Provide the [X, Y] coordinate of the cell's center where the given text is located.  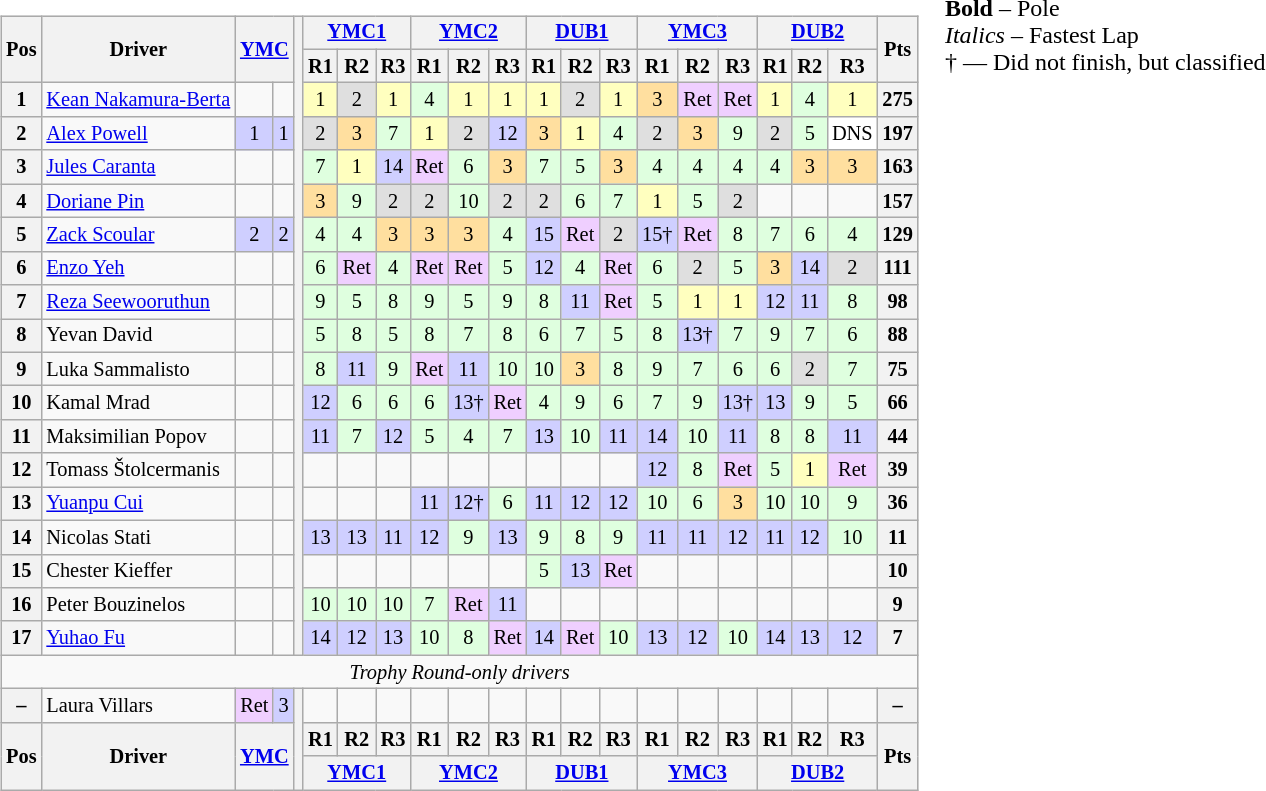
157 [898, 201]
Luka Sammalisto [138, 369]
Enzo Yeh [138, 268]
163 [898, 167]
Trophy Round-only drivers [459, 672]
Kamal Mrad [138, 403]
88 [898, 336]
Jules Caranta [138, 167]
Alex Powell [138, 134]
15† [657, 235]
Chester Kieffer [138, 571]
Maksimilian Popov [138, 437]
Peter Bouzinelos [138, 605]
275 [898, 100]
75 [898, 369]
12† [468, 504]
36 [898, 504]
66 [898, 403]
197 [898, 134]
Yevan David [138, 336]
98 [898, 302]
Tomass Štolcermanis [138, 470]
DNS [852, 134]
111 [898, 268]
17 [21, 638]
39 [898, 470]
Yuhao Fu [138, 638]
129 [898, 235]
44 [898, 437]
Reza Seewooruthun [138, 302]
Kean Nakamura-Berta [138, 100]
16 [21, 605]
Nicolas Stati [138, 537]
Laura Villars [138, 706]
Yuanpu Cui [138, 504]
Doriane Pin [138, 201]
Zack Scoular [138, 235]
